Provide the [X, Y] coordinate of the cell's center where the given text is located.  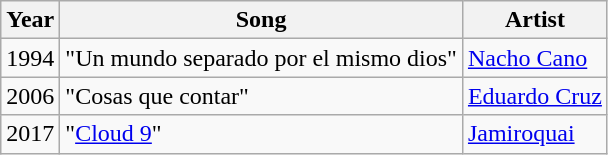
Jamiroquai [534, 134]
"Cosas que contar" [262, 96]
"Cloud 9" [262, 134]
"Un mundo separado por el mismo dios" [262, 58]
2006 [30, 96]
Song [262, 20]
1994 [30, 58]
Year [30, 20]
Eduardo Cruz [534, 96]
Artist [534, 20]
2017 [30, 134]
Nacho Cano [534, 58]
